Pinpoint the cell where the given text exists, returning its (X, Y) midpoint coordinate. 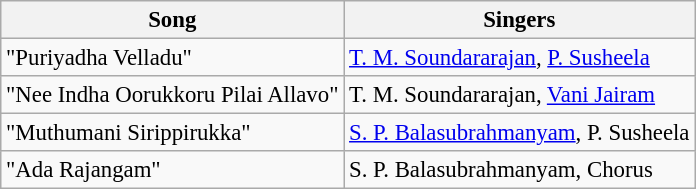
"Nee Indha Oorukkoru Pilai Allavo" (172, 95)
"Puriyadha Velladu" (172, 58)
S. P. Balasubrahmanyam, P. Susheela (520, 133)
S. P. Balasubrahmanyam, Chorus (520, 170)
T. M. Soundararajan, Vani Jairam (520, 95)
Song (172, 20)
T. M. Soundararajan, P. Susheela (520, 58)
"Ada Rajangam" (172, 170)
"Muthumani Sirippirukka" (172, 133)
Singers (520, 20)
